Identify which cell holds the provided text, then report its [X, Y] central coordinate. 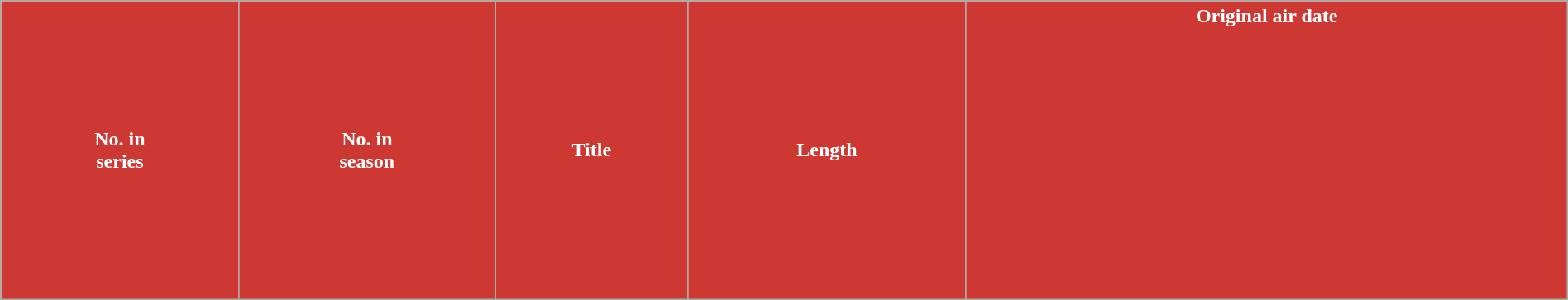
Length [827, 150]
No. inseries [120, 150]
Title [592, 150]
Original air date [1267, 150]
No. inseason [367, 150]
